Detect which cell encompasses the target text, then output its (x, y) center coordinate. 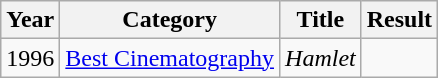
Title (321, 20)
Result (399, 20)
Best Cinematography (170, 58)
Category (170, 20)
1996 (30, 58)
Year (30, 20)
Hamlet (321, 58)
